Determine the (X, Y) coordinate at the center of the cell enclosing the given text.  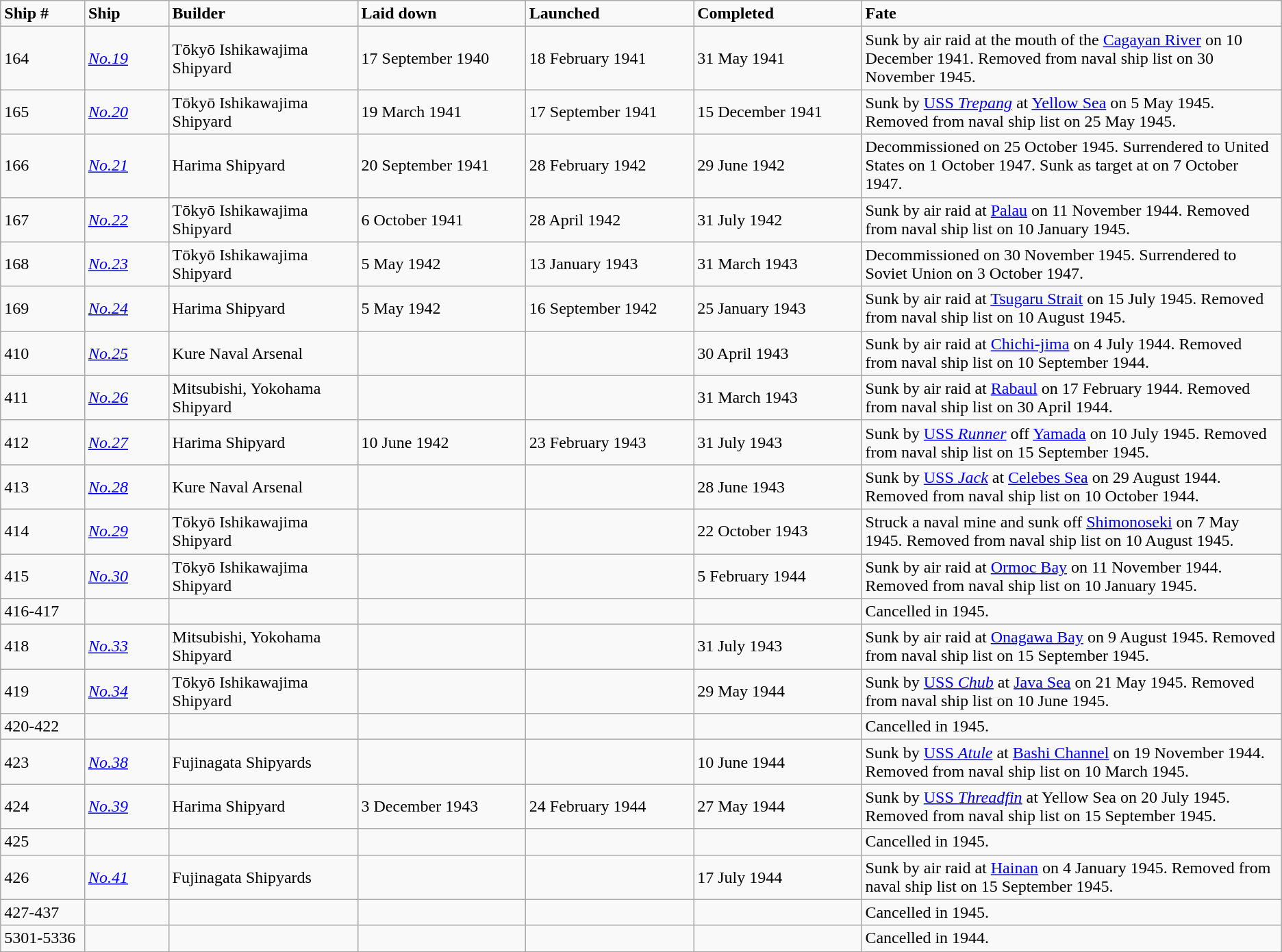
6 October 1941 (441, 219)
17 July 1944 (778, 877)
424 (42, 807)
415 (42, 575)
17 September 1940 (441, 58)
5301-5336 (42, 938)
Sunk by USS Threadfin at Yellow Sea on 20 July 1945. Removed from naval ship list on 15 September 1945. (1071, 807)
No.28 (126, 486)
25 January 1943 (778, 308)
No.20 (126, 112)
Sunk by air raid at Onagawa Bay on 9 August 1945. Removed from naval ship list on 15 September 1945. (1071, 647)
31 July 1942 (778, 219)
Builder (263, 14)
427-437 (42, 912)
411 (42, 397)
28 February 1942 (609, 166)
28 April 1942 (609, 219)
10 June 1944 (778, 762)
No.34 (126, 692)
413 (42, 486)
Laid down (441, 14)
168 (42, 264)
No.24 (126, 308)
Sunk by air raid at Ormoc Bay on 11 November 1944. Removed from naval ship list on 10 January 1945. (1071, 575)
29 June 1942 (778, 166)
Sunk by air raid at Palau on 11 November 1944. Removed from naval ship list on 10 January 1945. (1071, 219)
423 (42, 762)
420-422 (42, 727)
No.23 (126, 264)
Completed (778, 14)
13 January 1943 (609, 264)
No.30 (126, 575)
No.25 (126, 353)
29 May 1944 (778, 692)
Sunk by USS Runner off Yamada on 10 July 1945. Removed from naval ship list on 15 September 1945. (1071, 442)
No.41 (126, 877)
Sunk by USS Chub at Java Sea on 21 May 1945. Removed from naval ship list on 10 June 1945. (1071, 692)
22 October 1943 (778, 531)
No.26 (126, 397)
No.29 (126, 531)
425 (42, 842)
167 (42, 219)
Sunk by air raid at Hainan on 4 January 1945. Removed from naval ship list on 15 September 1945. (1071, 877)
412 (42, 442)
24 February 1944 (609, 807)
Sunk by air raid at the mouth of the Cagayan River on 10 December 1941. Removed from naval ship list on 30 November 1945. (1071, 58)
Launched (609, 14)
18 February 1941 (609, 58)
Sunk by air raid at Chichi-jima on 4 July 1944. Removed from naval ship list on 10 September 1944. (1071, 353)
410 (42, 353)
Sunk by USS Jack at Celebes Sea on 29 August 1944. Removed from naval ship list on 10 October 1944. (1071, 486)
No.38 (126, 762)
165 (42, 112)
No.21 (126, 166)
Cancelled in 1944. (1071, 938)
5 February 1944 (778, 575)
No.19 (126, 58)
426 (42, 877)
Sunk by USS Atule at Bashi Channel on 19 November 1944. Removed from naval ship list on 10 March 1945. (1071, 762)
Ship (126, 14)
17 September 1941 (609, 112)
416-417 (42, 612)
Decommissioned on 25 October 1945. Surrendered to United States on 1 October 1947. Sunk as target at on 7 October 1947. (1071, 166)
23 February 1943 (609, 442)
166 (42, 166)
15 December 1941 (778, 112)
31 May 1941 (778, 58)
Fate (1071, 14)
169 (42, 308)
16 September 1942 (609, 308)
30 April 1943 (778, 353)
27 May 1944 (778, 807)
No.27 (126, 442)
414 (42, 531)
Sunk by air raid at Rabaul on 17 February 1944. Removed from naval ship list on 30 April 1944. (1071, 397)
3 December 1943 (441, 807)
Sunk by air raid at Tsugaru Strait on 15 July 1945. Removed from naval ship list on 10 August 1945. (1071, 308)
28 June 1943 (778, 486)
10 June 1942 (441, 442)
19 March 1941 (441, 112)
Ship # (42, 14)
Decommissioned on 30 November 1945. Surrendered to Soviet Union on 3 October 1947. (1071, 264)
20 September 1941 (441, 166)
No.39 (126, 807)
No.33 (126, 647)
Struck a naval mine and sunk off Shimonoseki on 7 May 1945. Removed from naval ship list on 10 August 1945. (1071, 531)
418 (42, 647)
164 (42, 58)
No.22 (126, 219)
419 (42, 692)
Sunk by USS Trepang at Yellow Sea on 5 May 1945. Removed from naval ship list on 25 May 1945. (1071, 112)
